Search for the cell housing the specified text and yield its (X, Y) center coordinate. 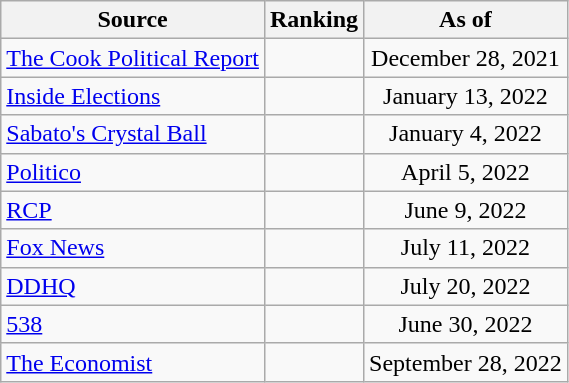
Ranking (314, 20)
July 11, 2022 (466, 248)
January 4, 2022 (466, 134)
January 13, 2022 (466, 96)
As of (466, 20)
April 5, 2022 (466, 172)
December 28, 2021 (466, 58)
September 28, 2022 (466, 362)
July 20, 2022 (466, 286)
RCP (133, 210)
The Cook Political Report (133, 58)
June 30, 2022 (466, 324)
June 9, 2022 (466, 210)
Fox News (133, 248)
DDHQ (133, 286)
538 (133, 324)
Politico (133, 172)
Sabato's Crystal Ball (133, 134)
The Economist (133, 362)
Inside Elections (133, 96)
Source (133, 20)
